Search for the cell housing the specified text and yield its (X, Y) center coordinate. 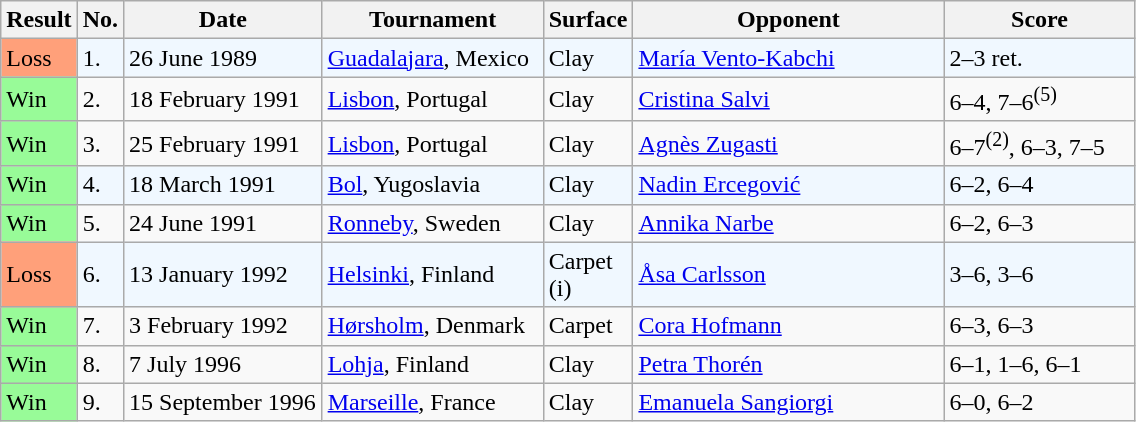
4. (100, 185)
Bol, Yugoslavia (432, 185)
Surface (588, 20)
18 February 1991 (224, 100)
6. (100, 274)
6–1, 1–6, 6–1 (1040, 364)
15 September 1996 (224, 402)
6–7(2), 6–3, 7–5 (1040, 144)
3–6, 3–6 (1040, 274)
No. (100, 20)
26 June 1989 (224, 58)
6–4, 7–6(5) (1040, 100)
Hørsholm, Denmark (432, 326)
6–0, 6–2 (1040, 402)
Helsinki, Finland (432, 274)
Marseille, France (432, 402)
3 February 1992 (224, 326)
Cora Hofmann (788, 326)
Petra Thorén (788, 364)
6–2, 6–4 (1040, 185)
Nadin Ercegović (788, 185)
Carpet (588, 326)
Cristina Salvi (788, 100)
Annika Narbe (788, 223)
Opponent (788, 20)
7 July 1996 (224, 364)
Ronneby, Sweden (432, 223)
1. (100, 58)
María Vento-Kabchi (788, 58)
6–2, 6–3 (1040, 223)
3. (100, 144)
6–3, 6–3 (1040, 326)
Agnès Zugasti (788, 144)
2–3 ret. (1040, 58)
Guadalajara, Mexico (432, 58)
13 January 1992 (224, 274)
Score (1040, 20)
2. (100, 100)
7. (100, 326)
Emanuela Sangiorgi (788, 402)
9. (100, 402)
Carpet (i) (588, 274)
Date (224, 20)
Åsa Carlsson (788, 274)
8. (100, 364)
24 June 1991 (224, 223)
Lohja, Finland (432, 364)
Tournament (432, 20)
Result (39, 20)
18 March 1991 (224, 185)
5. (100, 223)
25 February 1991 (224, 144)
